Detect which cell encompasses the target text, then output its [X, Y] center coordinate. 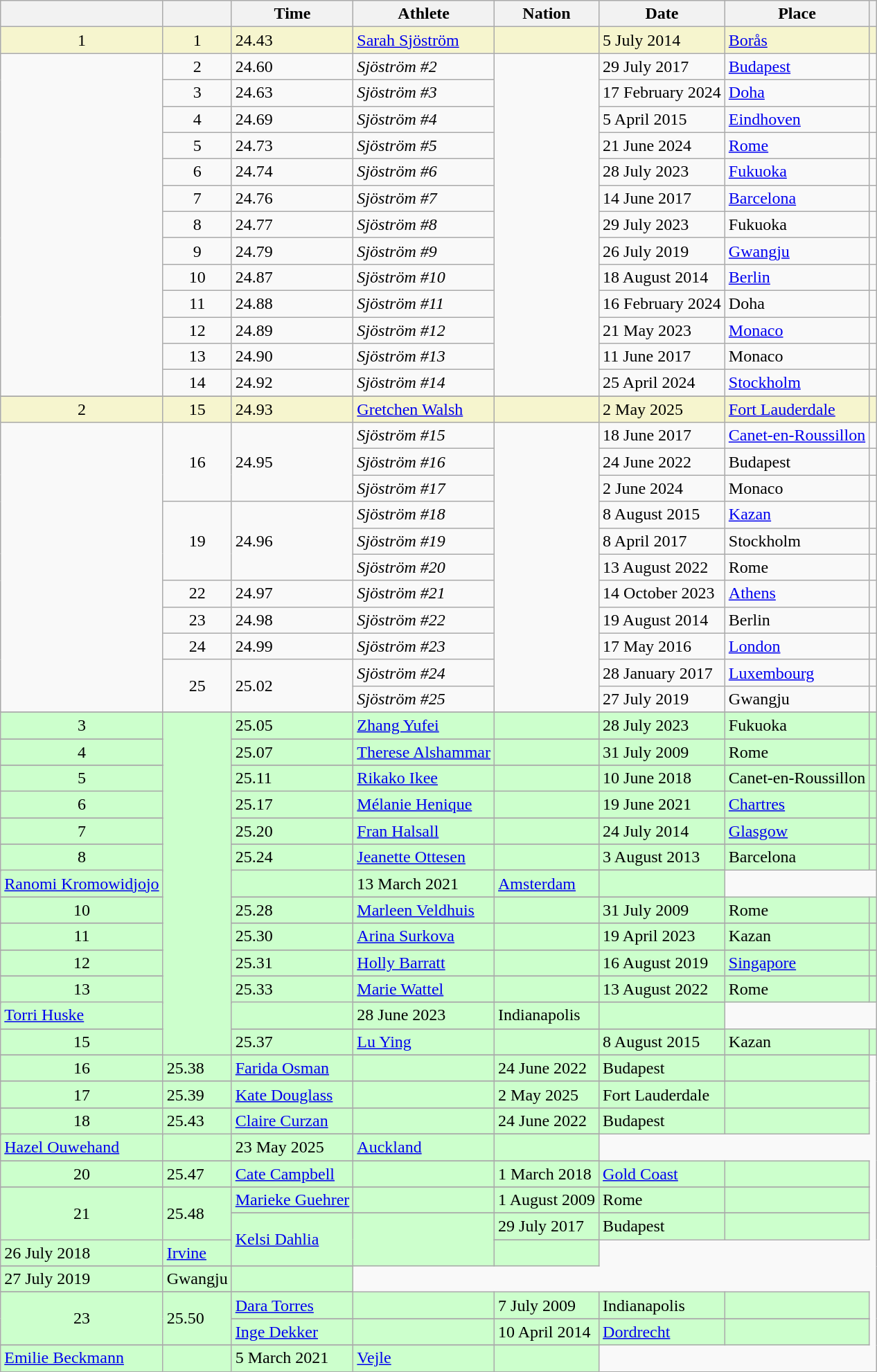
24.99 [292, 646]
Luxembourg [797, 672]
24.88 [292, 303]
26 July 2019 [662, 251]
Zhang Yufei [424, 725]
25 April 2024 [662, 383]
25.33 [292, 989]
19 [197, 541]
25.38 [197, 1068]
Athlete [424, 14]
24.77 [292, 224]
25.28 [292, 910]
Claire Curzan [292, 1121]
24 July 2014 [662, 831]
Sjöström #12 [424, 330]
13 March 2021 [424, 884]
24.96 [292, 541]
7 July 2009 [547, 1306]
Sjöström #11 [424, 303]
25.31 [292, 963]
Rikako Ikee [424, 778]
Sjöström #24 [424, 672]
17 May 2016 [662, 646]
Sjöström #5 [424, 145]
10 April 2014 [547, 1332]
25.11 [292, 778]
21 June 2024 [662, 145]
Mélanie Henique [424, 805]
24.95 [292, 462]
25.50 [197, 1319]
24 [197, 646]
Time [292, 14]
Irvine [197, 1253]
18 [82, 1121]
25.20 [292, 831]
25.17 [292, 805]
Arina Surkova [424, 936]
14 [197, 383]
24.73 [292, 145]
Sjöström #9 [424, 251]
25.24 [292, 857]
11 June 2017 [662, 357]
Gretchen Walsh [424, 409]
Sjöström #21 [424, 594]
Ranomi Kromowidjojo [82, 884]
Sjöström #16 [424, 462]
Dara Torres [292, 1306]
Emilie Beckmann [82, 1358]
1 August 2009 [547, 1200]
18 June 2017 [662, 436]
3 August 2013 [662, 857]
25.05 [292, 725]
24.98 [292, 620]
14 October 2023 [662, 594]
28 June 2023 [424, 1015]
Athens [797, 594]
21 May 2023 [662, 330]
London [797, 646]
Chartres [797, 805]
Gold Coast [662, 1174]
Amsterdam [547, 884]
Jeanette Ottesen [424, 857]
24.63 [292, 93]
24.74 [292, 172]
Cate Campbell [292, 1174]
25.47 [197, 1174]
16 August 2019 [662, 963]
Dordrecht [662, 1332]
28 January 2017 [662, 672]
10 June 2018 [662, 778]
20 [82, 1174]
25.43 [197, 1121]
23 May 2025 [292, 1147]
19 June 2021 [662, 805]
Fran Halsall [424, 831]
25.30 [292, 936]
17 February 2024 [662, 93]
21 [82, 1213]
24.87 [292, 277]
25.48 [197, 1213]
2 June 2024 [662, 488]
Place [797, 14]
18 August 2014 [662, 277]
Sjöström #13 [424, 357]
Glasgow [797, 831]
19 August 2014 [662, 620]
Auckland [424, 1147]
Hazel Ouwehand [82, 1147]
Borås [797, 40]
Sjöström #3 [424, 93]
Marleen Veldhuis [424, 910]
24.90 [292, 357]
14 June 2017 [662, 198]
Sjöström #10 [424, 277]
17 [82, 1094]
Therese Alshammar [424, 751]
Sjöström #20 [424, 567]
Lu Ying [424, 1042]
Sjöström #6 [424, 172]
Kate Douglass [292, 1094]
26 July 2018 [82, 1253]
24.79 [292, 251]
Sjöström #8 [424, 224]
25.07 [292, 751]
Vejle [424, 1358]
24.43 [292, 40]
Kelsi Dahlia [292, 1240]
25.02 [292, 686]
24.76 [292, 198]
Holly Barratt [424, 963]
Date [662, 14]
25.37 [292, 1042]
Sjöström #25 [424, 699]
24.89 [292, 330]
8 April 2017 [662, 541]
1 March 2018 [547, 1174]
24.92 [292, 383]
Sjöström #7 [424, 198]
Eindhoven [797, 119]
24.93 [292, 409]
Farida Osman [292, 1068]
25.39 [197, 1094]
9 [197, 251]
Inge Dekker [292, 1332]
22 [197, 594]
5 March 2021 [292, 1358]
16 February 2024 [662, 303]
Sjöström #23 [424, 646]
Marieke Guehrer [292, 1200]
Sjöström #19 [424, 541]
Sjöström #2 [424, 66]
25 [197, 686]
Sjöström #17 [424, 488]
Sjöström #15 [424, 436]
24.97 [292, 594]
19 April 2023 [662, 936]
24.60 [292, 66]
Sjöström #22 [424, 620]
Sjöström #4 [424, 119]
Torri Huske [82, 1015]
29 July 2023 [662, 224]
5 July 2014 [662, 40]
Sarah Sjöström [424, 40]
Marie Wattel [424, 989]
Singapore [797, 963]
Nation [547, 14]
Sjöström #14 [424, 383]
5 April 2015 [662, 119]
24.69 [292, 119]
Sjöström #18 [424, 515]
